Capture the cell that displays the provided text and extract its [X, Y] central coordinate. 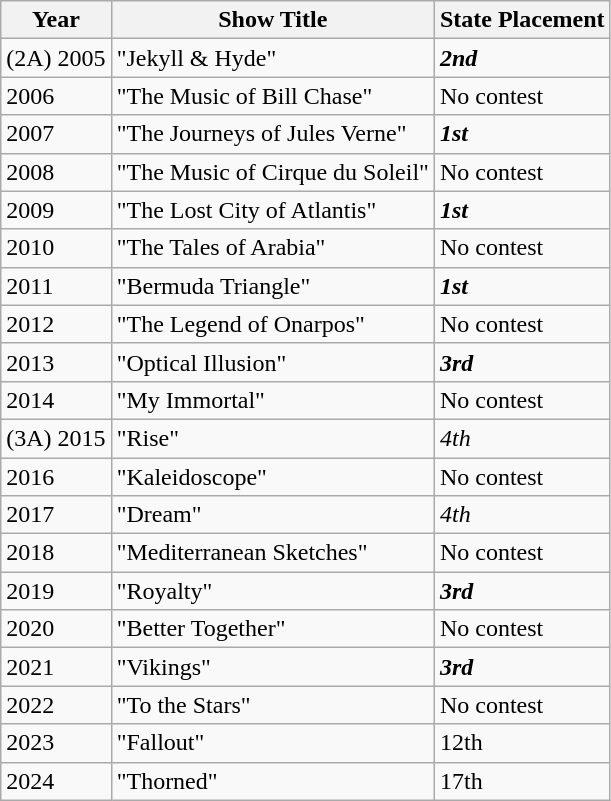
Show Title [272, 20]
2011 [56, 286]
2022 [56, 705]
2016 [56, 477]
"To the Stars" [272, 705]
2008 [56, 172]
"Better Together" [272, 629]
"Optical Illusion" [272, 362]
2024 [56, 781]
2010 [56, 248]
2012 [56, 324]
"Rise" [272, 438]
2013 [56, 362]
Year [56, 20]
"The Music of Cirque du Soleil" [272, 172]
2nd [522, 58]
"Royalty" [272, 591]
(3A) 2015 [56, 438]
2006 [56, 96]
"Fallout" [272, 743]
"Vikings" [272, 667]
2021 [56, 667]
"Thorned" [272, 781]
2014 [56, 400]
2020 [56, 629]
17th [522, 781]
"The Lost City of Atlantis" [272, 210]
2009 [56, 210]
"My Immortal" [272, 400]
"Jekyll & Hyde" [272, 58]
2019 [56, 591]
State Placement [522, 20]
"Kaleidoscope" [272, 477]
2018 [56, 553]
2023 [56, 743]
"Dream" [272, 515]
12th [522, 743]
"The Journeys of Jules Verne" [272, 134]
2017 [56, 515]
"Bermuda Triangle" [272, 286]
"The Music of Bill Chase" [272, 96]
(2A) 2005 [56, 58]
"Mediterranean Sketches" [272, 553]
2007 [56, 134]
"The Tales of Arabia" [272, 248]
"The Legend of Onarpos" [272, 324]
